Return (X, Y) of the center of cell containing provided text 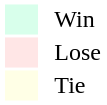
Win (78, 19)
Lose (78, 53)
Tie (78, 85)
